Find where the given text appears and provide that cell's center as [x, y] coordinate. 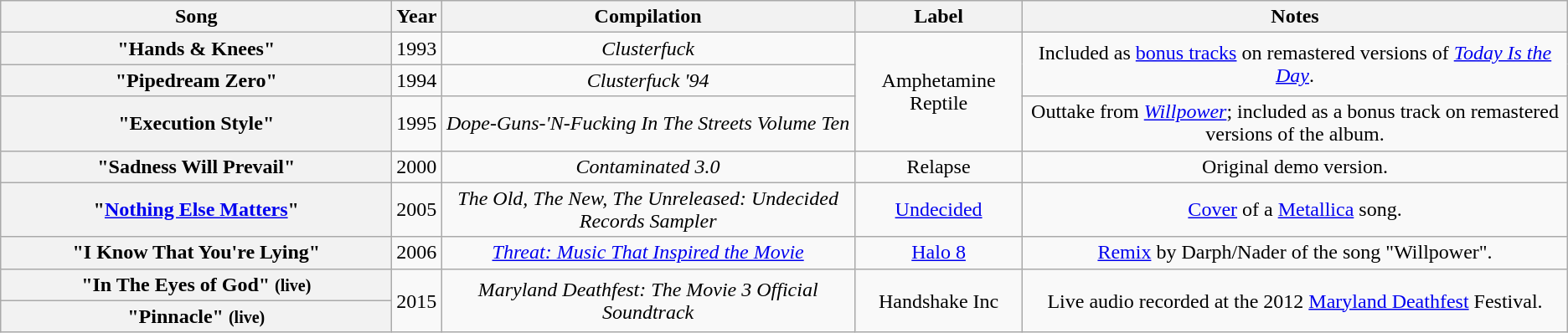
Original demo version. [1295, 166]
Halo 8 [938, 253]
"Hands & Knees" [196, 49]
Song [196, 17]
"Pipedream Zero" [196, 80]
1994 [417, 80]
Compilation [648, 17]
Clusterfuck [648, 49]
"Nothing Else Matters" [196, 209]
Live audio recorded at the 2012 Maryland Deathfest Festival. [1295, 300]
1993 [417, 49]
Notes [1295, 17]
The Old, The New, The Unreleased: Undecided Records Sampler [648, 209]
Maryland Deathfest: The Movie 3 Official Soundtrack [648, 300]
Relapse [938, 166]
2006 [417, 253]
2015 [417, 300]
"I Know That You're Lying" [196, 253]
Amphetamine Reptile [938, 92]
Included as bonus tracks on remastered versions of Today Is the Day. [1295, 64]
"Execution Style" [196, 124]
Contaminated 3.0 [648, 166]
Clusterfuck '94 [648, 80]
Undecided [938, 209]
2005 [417, 209]
Handshake Inc [938, 300]
Dope-Guns-'N-Fucking In The Streets Volume Ten [648, 124]
"In The Eyes of God" (live) [196, 284]
Remix by Darph/Nader of the song "Willpower". [1295, 253]
1995 [417, 124]
Year [417, 17]
Label [938, 17]
Outtake from Willpower; included as a bonus track on remastered versions of the album. [1295, 124]
"Pinnacle" (live) [196, 316]
2000 [417, 166]
"Sadness Will Prevail" [196, 166]
Threat: Music That Inspired the Movie [648, 253]
Cover of a Metallica song. [1295, 209]
